Scan for the cell matching the given text and deliver its [X, Y] coordinate at center. 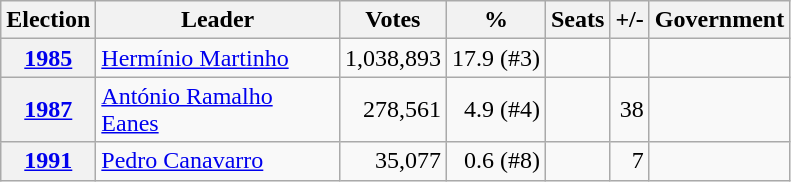
Seats [577, 20]
35,077 [392, 161]
1991 [48, 161]
Election [48, 20]
% [496, 20]
António Ramalho Eanes [218, 110]
Government [719, 20]
1987 [48, 110]
Hermínio Martinho [218, 58]
Leader [218, 20]
Pedro Canavarro [218, 161]
278,561 [392, 110]
1985 [48, 58]
0.6 (#8) [496, 161]
Votes [392, 20]
4.9 (#4) [496, 110]
1,038,893 [392, 58]
7 [630, 161]
38 [630, 110]
17.9 (#3) [496, 58]
+/- [630, 20]
